Extract the (X, Y) coordinate from the center of the cell holding the provided text.  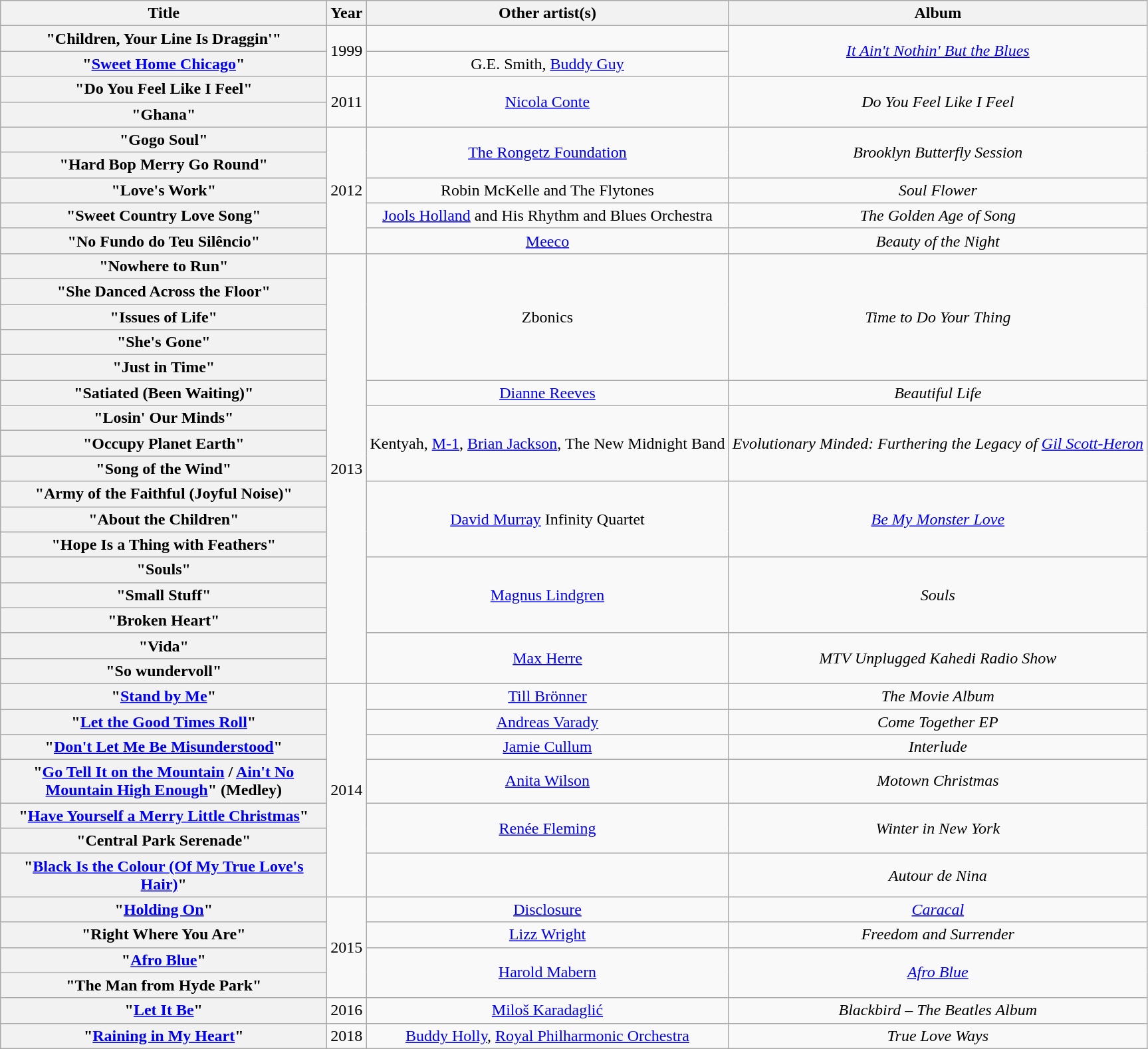
"Occupy Planet Earth" (164, 443)
Autour de Nina (937, 875)
David Murray Infinity Quartet (548, 519)
Renée Fleming (548, 828)
Interlude (937, 747)
"Losin' Our Minds" (164, 418)
1999 (347, 51)
Other artist(s) (548, 13)
"Broken Heart" (164, 620)
Nicola Conte (548, 102)
Caracal (937, 909)
"Vida" (164, 645)
Miloš Karadaglić (548, 1010)
2015 (347, 947)
The Golden Age of Song (937, 215)
"Stand by Me" (164, 696)
2013 (347, 468)
2014 (347, 790)
"No Fundo do Teu Silêncio" (164, 241)
"Children, Your Line Is Draggin'" (164, 39)
2011 (347, 102)
Motown Christmas (937, 782)
Title (164, 13)
Souls (937, 595)
"Go Tell It on the Mountain / Ain't No Mountain High Enough" (Medley) (164, 782)
"Sweet Home Chicago" (164, 64)
Come Together EP (937, 721)
Dianne Reeves (548, 393)
Meeco (548, 241)
Evolutionary Minded: Furthering the Legacy of Gil Scott-Heron (937, 443)
True Love Ways (937, 1036)
"Ghana" (164, 114)
G.E. Smith, Buddy Guy (548, 64)
"Love's Work" (164, 190)
Buddy Holly, Royal Philharmonic Orchestra (548, 1036)
"Black Is the Colour (Of My True Love's Hair)" (164, 875)
"So wundervoll" (164, 671)
2016 (347, 1010)
"Let It Be" (164, 1010)
"Song of the Wind" (164, 469)
The Rongetz Foundation (548, 152)
"Let the Good Times Roll" (164, 721)
"Just in Time" (164, 368)
"Nowhere to Run" (164, 266)
Jamie Cullum (548, 747)
Be My Monster Love (937, 519)
Disclosure (548, 909)
"Souls" (164, 570)
"Don't Let Me Be Misunderstood" (164, 747)
2012 (347, 190)
Album (937, 13)
Freedom and Surrender (937, 935)
Beautiful Life (937, 393)
"About the Children" (164, 519)
The Movie Album (937, 696)
Till Brönner (548, 696)
It Ain't Nothin' But the Blues (937, 51)
Brooklyn Butterfly Session (937, 152)
"Central Park Serenade" (164, 841)
Winter in New York (937, 828)
Afro Blue (937, 973)
Year (347, 13)
"She Danced Across the Floor" (164, 291)
Jools Holland and His Rhythm and Blues Orchestra (548, 215)
"Sweet Country Love Song" (164, 215)
"Hope Is a Thing with Feathers" (164, 544)
Soul Flower (937, 190)
Andreas Varady (548, 721)
2018 (347, 1036)
"Small Stuff" (164, 595)
"Do You Feel Like I Feel" (164, 89)
"Satiated (Been Waiting)" (164, 393)
MTV Unplugged Kahedi Radio Show (937, 658)
"Right Where You Are" (164, 935)
"Gogo Soul" (164, 140)
Kentyah, M-1, Brian Jackson, The New Midnight Band (548, 443)
Zbonics (548, 316)
Harold Mabern (548, 973)
"Have Yourself a Merry Little Christmas" (164, 816)
Do You Feel Like I Feel (937, 102)
Anita Wilson (548, 782)
Lizz Wright (548, 935)
"The Man from Hyde Park" (164, 985)
"Raining in My Heart" (164, 1036)
"Army of the Faithful (Joyful Noise)" (164, 494)
Robin McKelle and The Flytones (548, 190)
"She's Gone" (164, 342)
"Hard Bop Merry Go Round" (164, 165)
"Holding On" (164, 909)
Beauty of the Night (937, 241)
Magnus Lindgren (548, 595)
Blackbird – The Beatles Album (937, 1010)
Time to Do Your Thing (937, 316)
"Issues of Life" (164, 317)
"Afro Blue" (164, 960)
Max Herre (548, 658)
